Find where the given text appears and provide that cell's center as [x, y] coordinate. 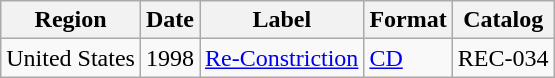
Label [282, 20]
1998 [170, 58]
Date [170, 20]
CD [408, 58]
Region [71, 20]
Format [408, 20]
REC-034 [503, 58]
United States [71, 58]
Catalog [503, 20]
Re-Constriction [282, 58]
